Detect which cell encompasses the target text, then output its (x, y) center coordinate. 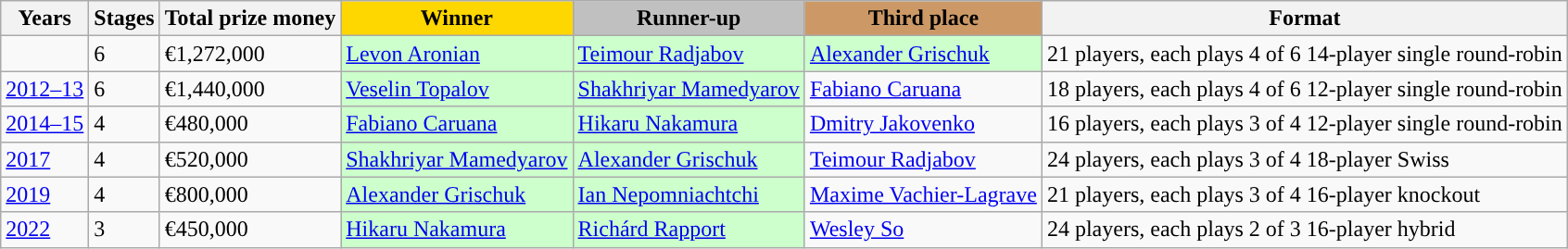
24 players, each plays 2 of 3 16-player hybrid (1305, 230)
21 players, each plays 3 of 4 16-player knockout (1305, 194)
€1,440,000 (250, 89)
Stages (124, 19)
2012–13 (44, 89)
Wesley So (923, 230)
Maxime Vachier-Lagrave (923, 194)
€480,000 (250, 124)
21 players, each plays 4 of 6 14-player single round-robin (1305, 54)
€800,000 (250, 194)
€450,000 (250, 230)
Ian Nepomniachtchi (689, 194)
Richárd Rapport (689, 230)
2019 (44, 194)
Levon Aronian (457, 54)
16 players, each plays 3 of 4 12-player single round-robin (1305, 124)
Format (1305, 19)
24 players, each plays 3 of 4 18-player Swiss (1305, 159)
18 players, each plays 4 of 6 12-player single round-robin (1305, 89)
Dmitry Jakovenko (923, 124)
3 (124, 230)
2017 (44, 159)
2022 (44, 230)
Third place (923, 19)
Winner (457, 19)
€1,272,000 (250, 54)
2014–15 (44, 124)
Total prize money (250, 19)
Years (44, 19)
Runner-up (689, 19)
Veselin Topalov (457, 89)
€520,000 (250, 159)
